From the cell containing the given text, extract its center point as [X, Y] coordinate. 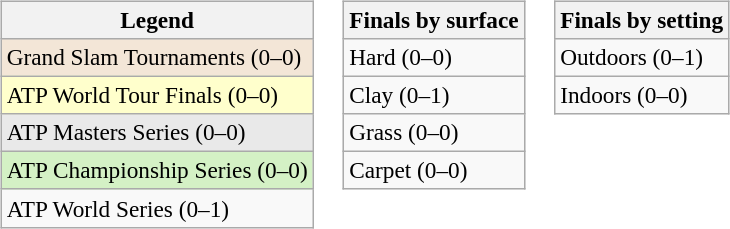
ATP World Tour Finals (0–0) [157, 95]
ATP Masters Series (0–0) [157, 133]
Outdoors (0–1) [642, 57]
Indoors (0–0) [642, 95]
ATP World Series (0–1) [157, 208]
Grand Slam Tournaments (0–0) [157, 57]
Finals by surface [434, 20]
Carpet (0–0) [434, 171]
Grass (0–0) [434, 133]
Hard (0–0) [434, 57]
Finals by setting [642, 20]
Legend [157, 20]
Clay (0–1) [434, 95]
ATP Championship Series (0–0) [157, 171]
